Pinpoint the cell where the given text exists, returning its [X, Y] midpoint coordinate. 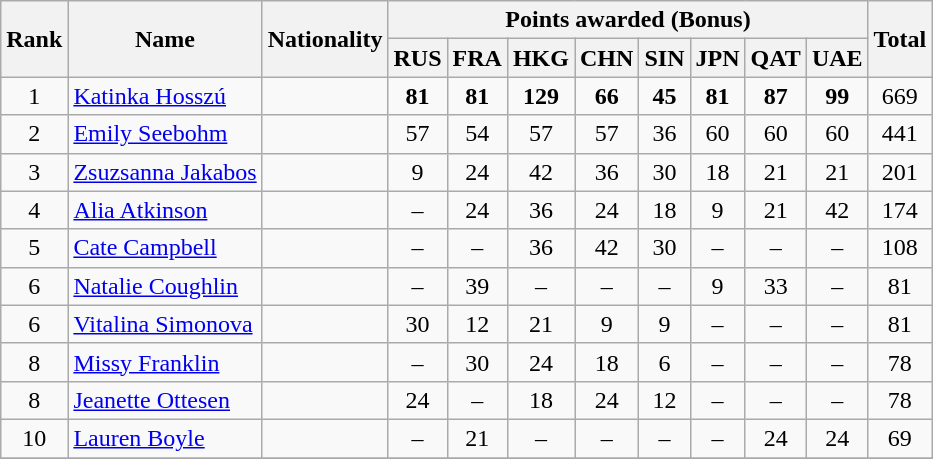
Total [900, 39]
39 [477, 286]
UAE [837, 58]
5 [34, 248]
HKG [540, 58]
QAT [776, 58]
108 [900, 248]
Cate Campbell [165, 248]
JPN [718, 58]
669 [900, 96]
Points awarded (Bonus) [628, 20]
Name [165, 39]
54 [477, 134]
Rank [34, 39]
441 [900, 134]
10 [34, 438]
FRA [477, 58]
Natalie Coughlin [165, 286]
3 [34, 172]
66 [606, 96]
99 [837, 96]
87 [776, 96]
Katinka Hosszú [165, 96]
Jeanette Ottesen [165, 400]
33 [776, 286]
Lauren Boyle [165, 438]
Vitalina Simonova [165, 324]
2 [34, 134]
201 [900, 172]
Zsuzsanna Jakabos [165, 172]
Alia Atkinson [165, 210]
Emily Seebohm [165, 134]
SIN [664, 58]
Missy Franklin [165, 362]
4 [34, 210]
129 [540, 96]
Nationality [325, 39]
1 [34, 96]
CHN [606, 58]
174 [900, 210]
69 [900, 438]
RUS [418, 58]
45 [664, 96]
